Return the (x, y) coordinate for the center point of the cell that contains the specified text.  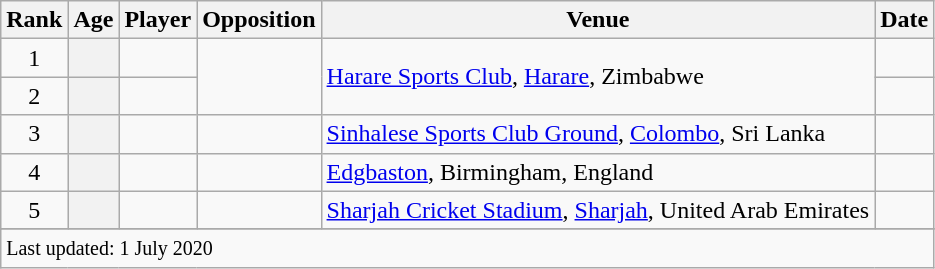
Sinhalese Sports Club Ground, Colombo, Sri Lanka (598, 134)
3 (34, 134)
Venue (598, 20)
1 (34, 58)
Date (904, 20)
Age (94, 20)
5 (34, 210)
4 (34, 172)
Player (158, 20)
Opposition (259, 20)
Harare Sports Club, Harare, Zimbabwe (598, 77)
Last updated: 1 July 2020 (468, 248)
Rank (34, 20)
2 (34, 96)
Sharjah Cricket Stadium, Sharjah, United Arab Emirates (598, 210)
Edgbaston, Birmingham, England (598, 172)
